Output the (X, Y) coordinate of the center of the cell containing the given text.  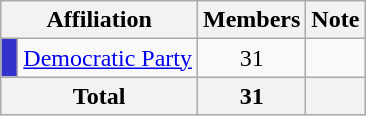
Affiliation (100, 20)
Members (251, 20)
Note (336, 20)
Democratic Party (108, 58)
Total (100, 96)
